Return (x, y) of the center of cell containing provided text 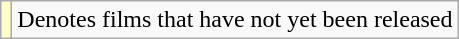
Denotes films that have not yet been released (235, 20)
